Extract the (X, Y) coordinate from the center of the cell holding the provided text.  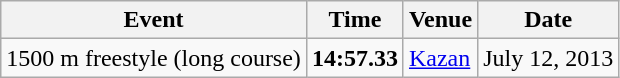
Date (548, 20)
Time (354, 20)
Event (154, 20)
Venue (440, 20)
14:57.33 (354, 58)
1500 m freestyle (long course) (154, 58)
July 12, 2013 (548, 58)
Kazan (440, 58)
